Scan for the cell matching the given text and deliver its (X, Y) coordinate at center. 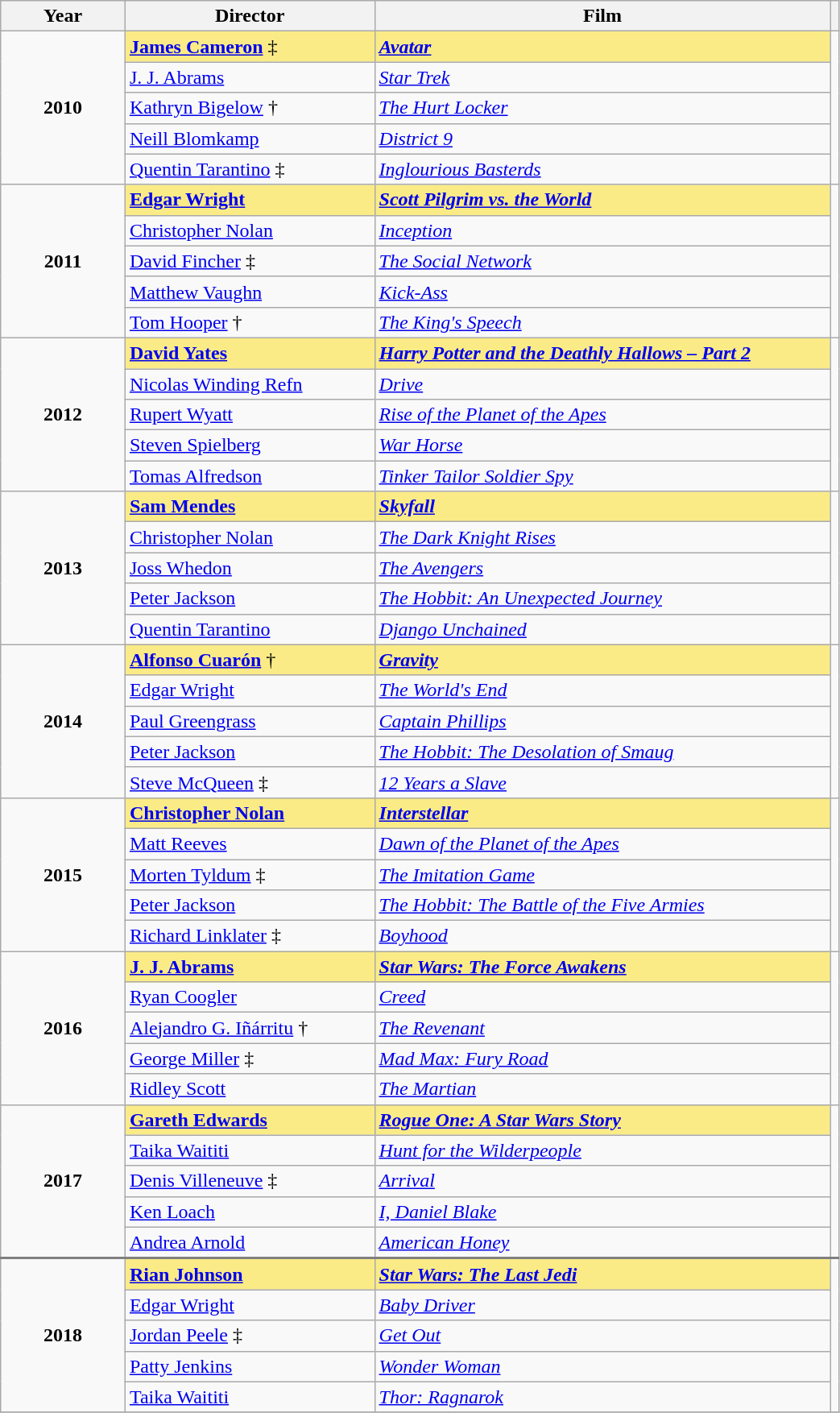
Scott Pilgrim vs. the World (602, 200)
Andrea Arnold (250, 1242)
Ryan Coogler (250, 997)
Morten Tyldum ‡ (250, 874)
Director (250, 16)
Richard Linklater ‡ (250, 936)
Quentin Tarantino (250, 629)
2015 (63, 874)
Matthew Vaughn (250, 292)
The Revenant (602, 1028)
George Miller ‡ (250, 1059)
War Horse (602, 445)
Sam Mendes (250, 507)
2018 (63, 1336)
Django Unchained (602, 629)
The Hurt Locker (602, 108)
Star Trek (602, 77)
Jordan Peele ‡ (250, 1336)
Captain Phillips (602, 721)
Steven Spielberg (250, 445)
2014 (63, 721)
Tom Hooper † (250, 322)
The World's End (602, 690)
Year (63, 16)
The Imitation Game (602, 874)
Rogue One: A Star Wars Story (602, 1120)
Alejandro G. Iñárritu † (250, 1028)
Interstellar (602, 813)
Thor: Ragnarok (602, 1397)
The Hobbit: The Desolation of Smaug (602, 752)
Rian Johnson (250, 1274)
Ken Loach (250, 1212)
Creed (602, 997)
Matt Reeves (250, 843)
2011 (63, 261)
Mad Max: Fury Road (602, 1059)
Denis Villeneuve ‡ (250, 1181)
2017 (63, 1181)
Star Wars: The Force Awakens (602, 967)
Tomas Alfredson (250, 476)
Inglourious Basterds (602, 169)
Film (602, 16)
American Honey (602, 1242)
David Yates (250, 353)
Harry Potter and the Deathly Hallows – Part 2 (602, 353)
Arrival (602, 1181)
David Fincher ‡ (250, 261)
Steve McQueen ‡ (250, 782)
Gravity (602, 660)
Ridley Scott (250, 1089)
Dawn of the Planet of the Apes (602, 843)
The Social Network (602, 261)
2010 (63, 108)
Drive (602, 384)
Baby Driver (602, 1305)
The Hobbit: The Battle of the Five Armies (602, 905)
2013 (63, 568)
12 Years a Slave (602, 782)
District 9 (602, 139)
Kathryn Bigelow † (250, 108)
Gareth Edwards (250, 1120)
Rise of the Planet of the Apes (602, 415)
The Hobbit: An Unexpected Journey (602, 599)
Joss Whedon (250, 568)
Tinker Tailor Soldier Spy (602, 476)
Alfonso Cuarón † (250, 660)
Patty Jenkins (250, 1366)
Rupert Wyatt (250, 415)
I, Daniel Blake (602, 1212)
Nicolas Winding Refn (250, 384)
2012 (63, 414)
Star Wars: The Last Jedi (602, 1274)
The Martian (602, 1089)
The King's Speech (602, 322)
Paul Greengrass (250, 721)
Get Out (602, 1336)
Wonder Woman (602, 1366)
The Avengers (602, 568)
Hunt for the Wilderpeople (602, 1150)
Boyhood (602, 936)
Avatar (602, 47)
Skyfall (602, 507)
Quentin Tarantino ‡ (250, 169)
Inception (602, 230)
Kick-Ass (602, 292)
The Dark Knight Rises (602, 537)
Neill Blomkamp (250, 139)
2016 (63, 1028)
James Cameron ‡ (250, 47)
